Identify which cell holds the provided text, then report its [x, y] central coordinate. 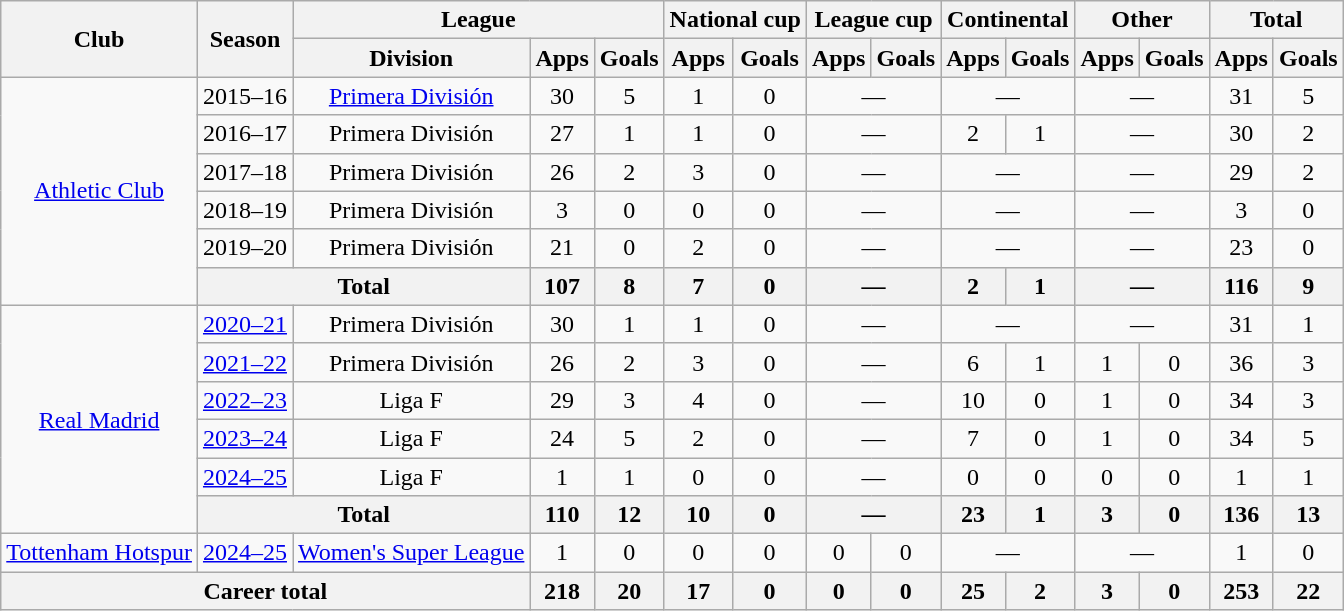
8 [629, 286]
24 [562, 438]
17 [698, 591]
2016–17 [244, 134]
2017–18 [244, 172]
2022–23 [244, 400]
2021–22 [244, 362]
2023–24 [244, 438]
2015–16 [244, 96]
2019–20 [244, 248]
Other [1142, 20]
253 [1241, 591]
Season [244, 39]
22 [1308, 591]
League [478, 20]
107 [562, 286]
9 [1308, 286]
League cup [874, 20]
Division [410, 58]
Athletic Club [100, 191]
2020–21 [244, 324]
Real Madrid [100, 419]
4 [698, 400]
36 [1241, 362]
25 [973, 591]
Club [100, 39]
13 [1308, 515]
Career total [266, 591]
218 [562, 591]
116 [1241, 286]
Continental [1008, 20]
27 [562, 134]
National cup [735, 20]
110 [562, 515]
12 [629, 515]
136 [1241, 515]
6 [973, 362]
21 [562, 248]
20 [629, 591]
Women's Super League [410, 553]
2018–19 [244, 210]
Tottenham Hotspur [100, 553]
